Capture the cell that displays the provided text and extract its [X, Y] central coordinate. 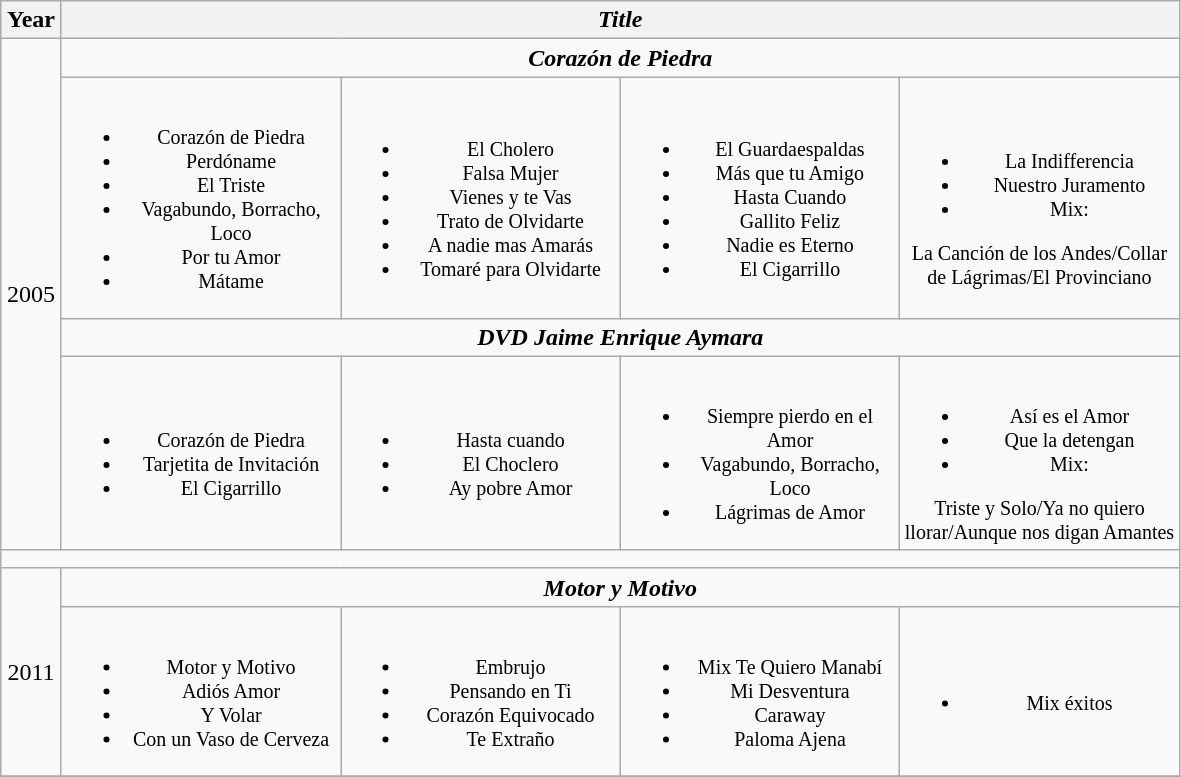
Corazón de PiedraTarjetita de InvitaciónEl Cigarrillo [200, 452]
2005 [32, 294]
Hasta cuandoEl ChocleroAy pobre Amor [480, 452]
DVD Jaime Enrique Aymara [620, 337]
Siempre pierdo en el AmorVagabundo, Borracho, LocoLágrimas de Amor [760, 452]
Year [32, 20]
EmbrujoPensando en TiCorazón EquivocadoTe Extraño [480, 690]
Mix Te Quiero ManabíMi DesventuraCarawayPaloma Ajena [760, 690]
Corazón de Piedra [620, 58]
Así es el AmorQue la detenganMix:Triste y Solo/Ya no quiero llorar/Aunque nos digan Amantes [1040, 452]
Title [620, 20]
Motor y MotivoAdiós AmorY VolarCon un Vaso de Cerveza [200, 690]
La IndifferenciaNuestro JuramentoMix:La Canción de los Andes/Collar de Lágrimas/El Provinciano [1040, 198]
2011 [32, 672]
Corazón de PiedraPerdónameEl TristeVagabundo, Borracho, LocoPor tu AmorMátame [200, 198]
El CholeroFalsa MujerVienes y te VasTrato de OlvidarteA nadie mas AmarásTomaré para Olvidarte [480, 198]
El GuardaespaldasMás que tu AmigoHasta CuandoGallito FelizNadie es EternoEl Cigarrillo [760, 198]
Motor y Motivo [620, 587]
Mix éxitos [1040, 690]
